Provide the [x, y] coordinate of the cell's center where the given text is located.  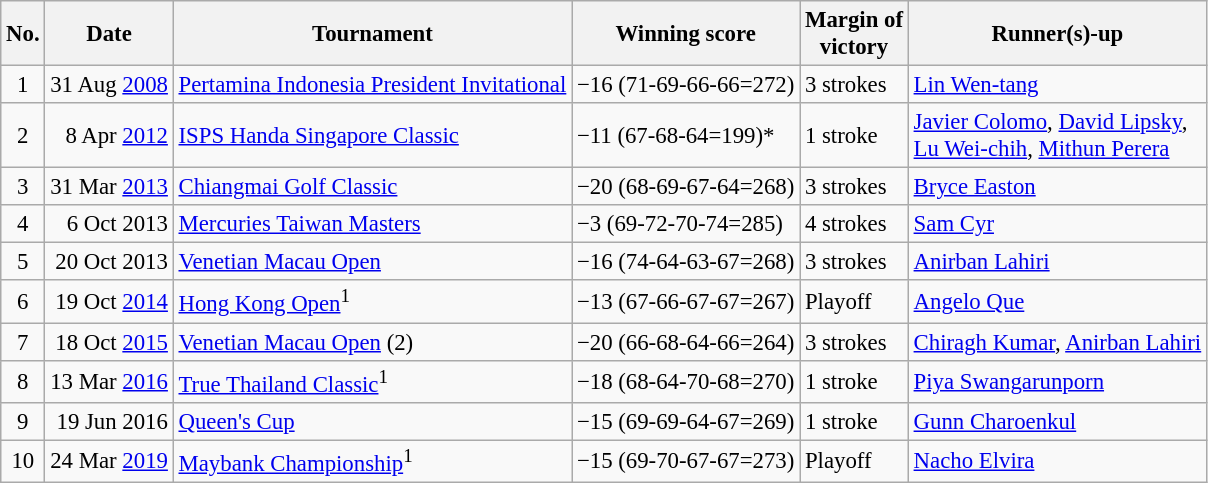
9 [23, 421]
−18 (68-64-70-68=270) [686, 381]
Tournament [372, 34]
ISPS Handa Singapore Classic [372, 136]
Pertamina Indonesia President Invitational [372, 85]
Mercuries Taiwan Masters [372, 224]
10 [23, 461]
Angelo Que [1057, 301]
Javier Colomo, David Lipsky, Lu Wei-chih, Mithun Perera [1057, 136]
−15 (69-69-64-67=269) [686, 421]
4 strokes [854, 224]
Piya Swangarunporn [1057, 381]
6 [23, 301]
3 [23, 187]
18 Oct 2015 [109, 342]
31 Mar 2013 [109, 187]
24 Mar 2019 [109, 461]
Queen's Cup [372, 421]
8 [23, 381]
Runner(s)-up [1057, 34]
Nacho Elvira [1057, 461]
Margin ofvictory [854, 34]
−15 (69-70-67-67=273) [686, 461]
Maybank Championship1 [372, 461]
−13 (67-66-67-67=267) [686, 301]
Winning score [686, 34]
No. [23, 34]
4 [23, 224]
Hong Kong Open1 [372, 301]
Date [109, 34]
True Thailand Classic1 [372, 381]
31 Aug 2008 [109, 85]
−16 (74-64-63-67=268) [686, 262]
Venetian Macau Open (2) [372, 342]
−11 (67-68-64=199)* [686, 136]
−3 (69-72-70-74=285) [686, 224]
Gunn Charoenkul [1057, 421]
Sam Cyr [1057, 224]
−20 (66-68-64-66=264) [686, 342]
Anirban Lahiri [1057, 262]
Chiangmai Golf Classic [372, 187]
6 Oct 2013 [109, 224]
20 Oct 2013 [109, 262]
−16 (71-69-66-66=272) [686, 85]
Lin Wen-tang [1057, 85]
2 [23, 136]
7 [23, 342]
−20 (68-69-67-64=268) [686, 187]
19 Jun 2016 [109, 421]
8 Apr 2012 [109, 136]
Bryce Easton [1057, 187]
13 Mar 2016 [109, 381]
1 [23, 85]
5 [23, 262]
Chiragh Kumar, Anirban Lahiri [1057, 342]
19 Oct 2014 [109, 301]
Venetian Macau Open [372, 262]
